From the cell containing the given text, extract its center point as [x, y] coordinate. 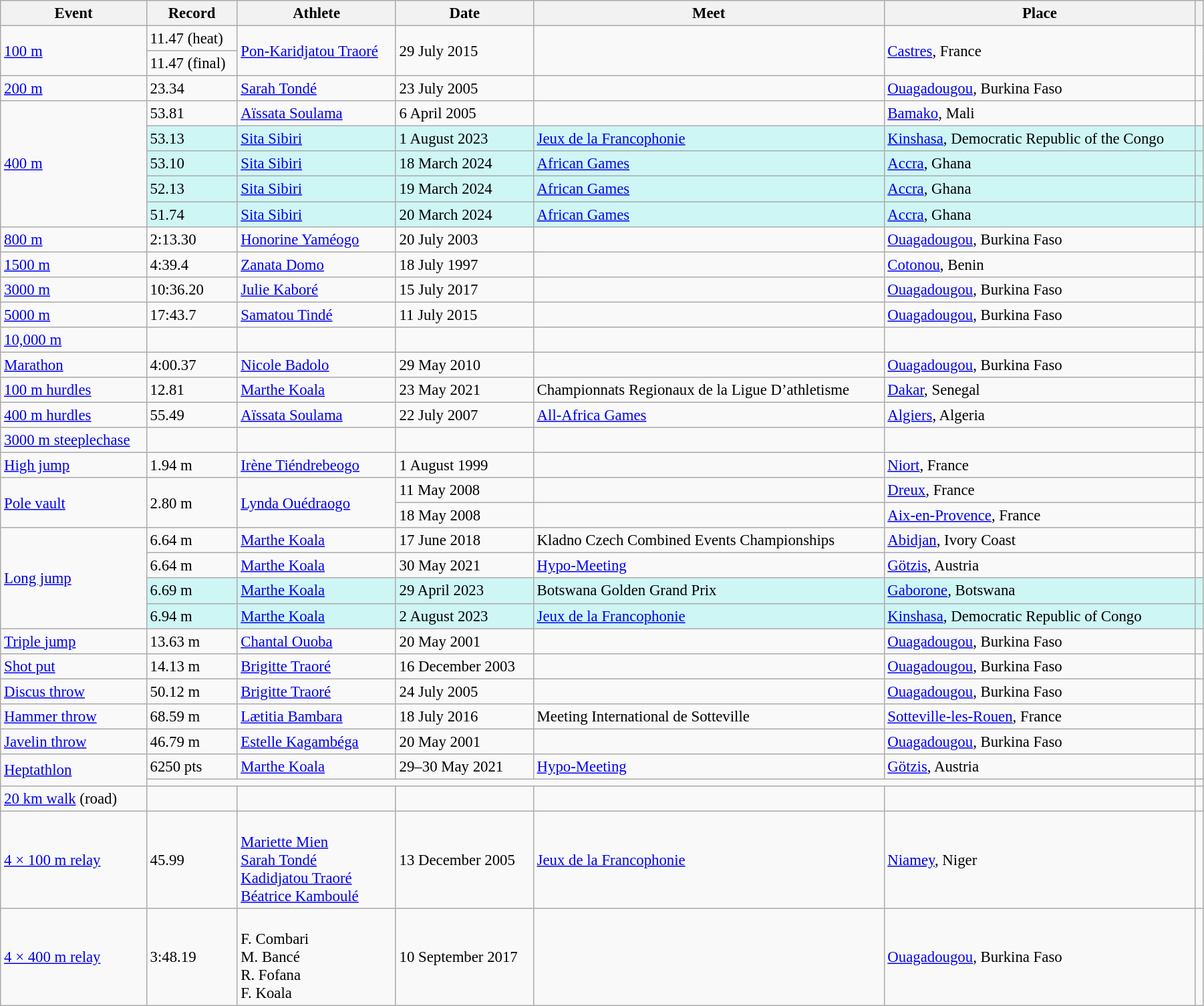
46.79 m [192, 741]
20 March 2024 [464, 214]
Dreux, France [1040, 490]
45.99 [192, 860]
10,000 m [73, 340]
Abidjan, Ivory Coast [1040, 540]
23 May 2021 [464, 390]
Irène Tiéndrebeogo [317, 466]
1.94 m [192, 466]
10 September 2017 [464, 957]
Kladno Czech Combined Events Championships [708, 540]
Mariette MienSarah TondéKadidjatou TraoréBéatrice Kamboulé [317, 860]
6250 pts [192, 767]
24 July 2005 [464, 691]
Aix-en-Provence, France [1040, 516]
Event [73, 13]
Estelle Kagambéga [317, 741]
52.13 [192, 189]
Honorine Yaméogo [317, 239]
Dakar, Senegal [1040, 390]
23 July 2005 [464, 89]
Long jump [73, 578]
15 July 2017 [464, 289]
4 × 400 m relay [73, 957]
53.81 [192, 114]
Record [192, 13]
Niamey, Niger [1040, 860]
Castres, France [1040, 51]
23.34 [192, 89]
400 m [73, 164]
29–30 May 2021 [464, 767]
18 July 2016 [464, 717]
Triple jump [73, 641]
53.13 [192, 139]
F. CombariM. BancéR. FofanaF. Koala [317, 957]
14.13 m [192, 666]
Kinshasa, Democratic Republic of the Congo [1040, 139]
1 August 2023 [464, 139]
12.81 [192, 390]
29 April 2023 [464, 591]
11 July 2015 [464, 315]
20 July 2003 [464, 239]
6 April 2005 [464, 114]
18 May 2008 [464, 516]
Heptathlon [73, 770]
Sotteville-les-Rouen, France [1040, 717]
11 May 2008 [464, 490]
1500 m [73, 265]
3:48.19 [192, 957]
Meeting International de Sotteville [708, 717]
13.63 m [192, 641]
100 m hurdles [73, 390]
1 August 1999 [464, 466]
Nicole Badolo [317, 365]
Algiers, Algeria [1040, 415]
Lætitia Bambara [317, 717]
2:13.30 [192, 239]
4:39.4 [192, 265]
800 m [73, 239]
Discus throw [73, 691]
Lynda Ouédraogo [317, 502]
10:36.20 [192, 289]
Hammer throw [73, 717]
18 March 2024 [464, 164]
19 March 2024 [464, 189]
29 May 2010 [464, 365]
68.59 m [192, 717]
11.47 (final) [192, 63]
100 m [73, 51]
5000 m [73, 315]
Julie Kaboré [317, 289]
Shot put [73, 666]
Place [1040, 13]
17 June 2018 [464, 540]
22 July 2007 [464, 415]
Cotonou, Benin [1040, 265]
2 August 2023 [464, 616]
30 May 2021 [464, 566]
Niort, France [1040, 466]
High jump [73, 466]
16 December 2003 [464, 666]
13 December 2005 [464, 860]
Pole vault [73, 502]
3000 m steeplechase [73, 440]
Chantal Ouoba [317, 641]
6.94 m [192, 616]
55.49 [192, 415]
Samatou Tindé [317, 315]
Date [464, 13]
51.74 [192, 214]
29 July 2015 [464, 51]
17:43.7 [192, 315]
400 m hurdles [73, 415]
3000 m [73, 289]
20 km walk (road) [73, 799]
Javelin throw [73, 741]
53.10 [192, 164]
Athlete [317, 13]
4 × 100 m relay [73, 860]
4:00.37 [192, 365]
200 m [73, 89]
Championnats Regionaux de la Ligue D’athletisme [708, 390]
Gaborone, Botswana [1040, 591]
All-Africa Games [708, 415]
Bamako, Mali [1040, 114]
6.69 m [192, 591]
Botswana Golden Grand Prix [708, 591]
2.80 m [192, 502]
Sarah Tondé [317, 89]
Meet [708, 13]
Pon-Karidjatou Traoré [317, 51]
18 July 1997 [464, 265]
11.47 (heat) [192, 39]
Kinshasa, Democratic Republic of Congo [1040, 616]
50.12 m [192, 691]
Marathon [73, 365]
Zanata Domo [317, 265]
